Find where the given text appears and provide that cell's center as (x, y) coordinate. 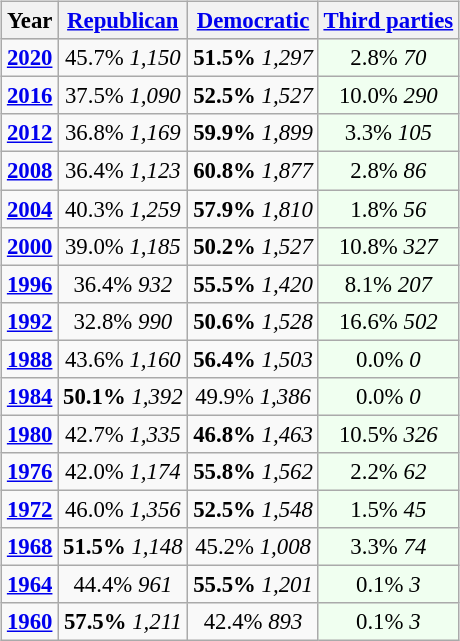
1996 (30, 284)
51.5% 1,297 (253, 58)
50.2% 1,527 (253, 246)
56.4% 1,503 (253, 359)
52.5% 1,527 (253, 96)
42.7% 1,335 (123, 434)
2.8% 86 (388, 171)
60.8% 1,877 (253, 171)
2008 (30, 171)
2016 (30, 96)
16.6% 502 (388, 321)
1980 (30, 434)
57.5% 1,211 (123, 622)
Year (30, 21)
55.5% 1,201 (253, 584)
55.5% 1,420 (253, 284)
1984 (30, 396)
10.0% 290 (388, 96)
39.0% 1,185 (123, 246)
55.8% 1,562 (253, 472)
Democratic (253, 21)
1988 (30, 359)
46.8% 1,463 (253, 434)
45.7% 1,150 (123, 58)
40.3% 1,259 (123, 209)
42.0% 1,174 (123, 472)
1964 (30, 584)
36.4% 1,123 (123, 171)
37.5% 1,090 (123, 96)
3.3% 105 (388, 133)
1.8% 56 (388, 209)
51.5% 1,148 (123, 547)
2004 (30, 209)
Republican (123, 21)
45.2% 1,008 (253, 547)
59.9% 1,899 (253, 133)
44.4% 961 (123, 584)
36.4% 932 (123, 284)
57.9% 1,810 (253, 209)
43.6% 1,160 (123, 359)
42.4% 893 (253, 622)
36.8% 1,169 (123, 133)
1976 (30, 472)
50.6% 1,528 (253, 321)
2020 (30, 58)
50.1% 1,392 (123, 396)
3.3% 74 (388, 547)
Third parties (388, 21)
2.2% 62 (388, 472)
52.5% 1,548 (253, 509)
1.5% 45 (388, 509)
10.5% 326 (388, 434)
1972 (30, 509)
8.1% 207 (388, 284)
1960 (30, 622)
10.8% 327 (388, 246)
2012 (30, 133)
46.0% 1,356 (123, 509)
1968 (30, 547)
1992 (30, 321)
32.8% 990 (123, 321)
2000 (30, 246)
2.8% 70 (388, 58)
49.9% 1,386 (253, 396)
